Find where the given text appears and provide that cell's center as [x, y] coordinate. 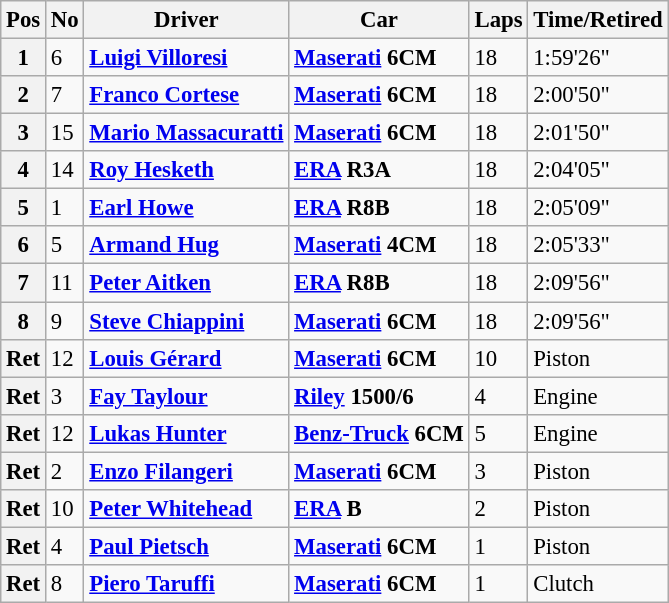
2:00'50" [598, 95]
Peter Whitehead [186, 509]
Clutch [598, 584]
Roy Hesketh [186, 170]
Steve Chiappini [186, 321]
Earl Howe [186, 208]
Lukas Hunter [186, 433]
Car [379, 20]
14 [65, 170]
Benz-Truck 6CM [379, 433]
Pos [24, 20]
Franco Cortese [186, 95]
2:01'50" [598, 133]
Maserati 4CM [379, 245]
Louis Gérard [186, 358]
Piero Taruffi [186, 584]
Enzo Filangeri [186, 471]
15 [65, 133]
Armand Hug [186, 245]
ERA B [379, 509]
Fay Taylour [186, 396]
No [65, 20]
11 [65, 283]
Laps [498, 20]
2:05'33" [598, 245]
Driver [186, 20]
ERA R3A [379, 170]
Luigi Villoresi [186, 58]
Mario Massacuratti [186, 133]
2:04'05" [598, 170]
Paul Pietsch [186, 546]
Time/Retired [598, 20]
Peter Aitken [186, 283]
Riley 1500/6 [379, 396]
9 [65, 321]
1:59'26" [598, 58]
2:05'09" [598, 208]
